Extract the (x, y) coordinate from the center of the cell holding the provided text.  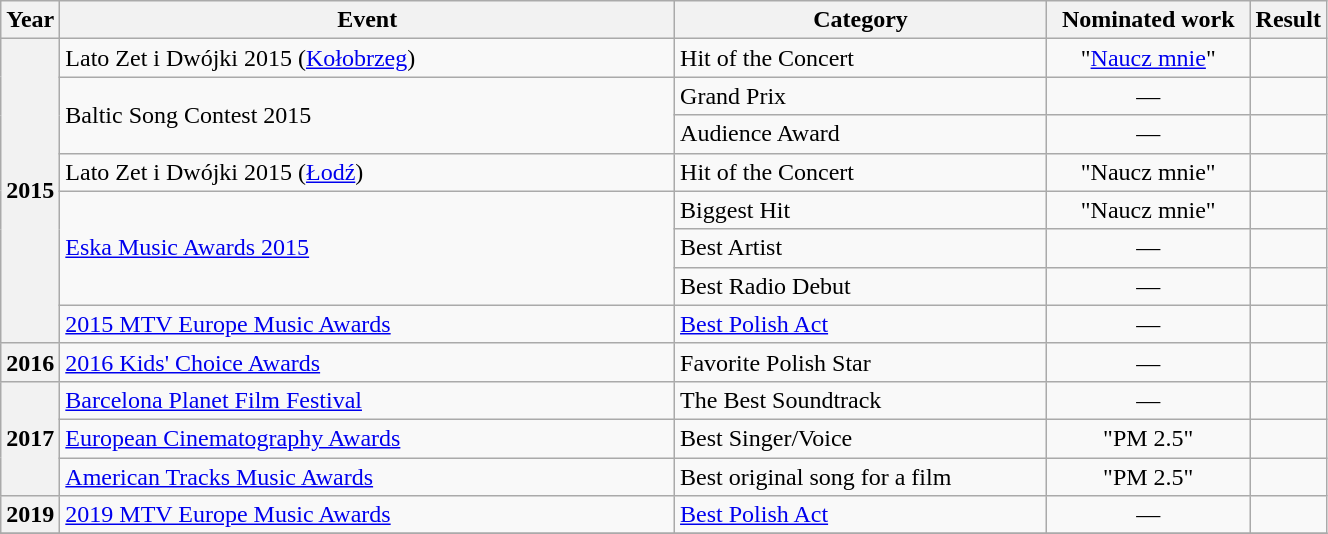
Result (1288, 20)
Audience Award (861, 134)
2016 Kids' Choice Awards (368, 362)
European Cinematography Awards (368, 438)
Biggest Hit (861, 210)
Best Singer/Voice (861, 438)
The Best Soundtrack (861, 400)
Grand Prix (861, 96)
Best Radio Debut (861, 286)
Favorite Polish Star (861, 362)
Baltic Song Contest 2015 (368, 115)
2019 (30, 515)
American Tracks Music Awards (368, 477)
2016 (30, 362)
Lato Zet i Dwójki 2015 (Kołobrzeg) (368, 58)
Eska Music Awards 2015 (368, 248)
Barcelona Planet Film Festival (368, 400)
Category (861, 20)
2015 (30, 191)
2019 MTV Europe Music Awards (368, 515)
Best Artist (861, 248)
Event (368, 20)
Lato Zet i Dwójki 2015 (Łodź) (368, 172)
2015 MTV Europe Music Awards (368, 324)
Nominated work (1148, 20)
2017 (30, 438)
Year (30, 20)
Best original song for a film (861, 477)
